From the cell containing the given text, extract its center point as (X, Y) coordinate. 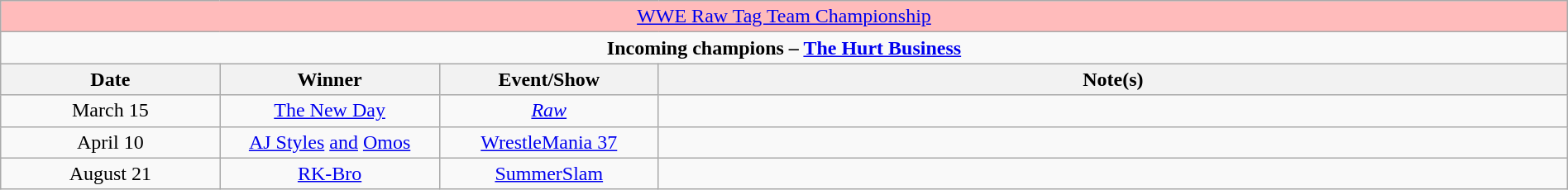
SummerSlam (549, 173)
Date (111, 79)
March 15 (111, 111)
The New Day (329, 111)
RK-Bro (329, 173)
August 21 (111, 173)
WWE Raw Tag Team Championship (784, 17)
Note(s) (1113, 79)
April 10 (111, 142)
Incoming champions – The Hurt Business (784, 48)
AJ Styles and Omos (329, 142)
WrestleMania 37 (549, 142)
Winner (329, 79)
Raw (549, 111)
Event/Show (549, 79)
